Return (x, y) of the center of cell containing provided text 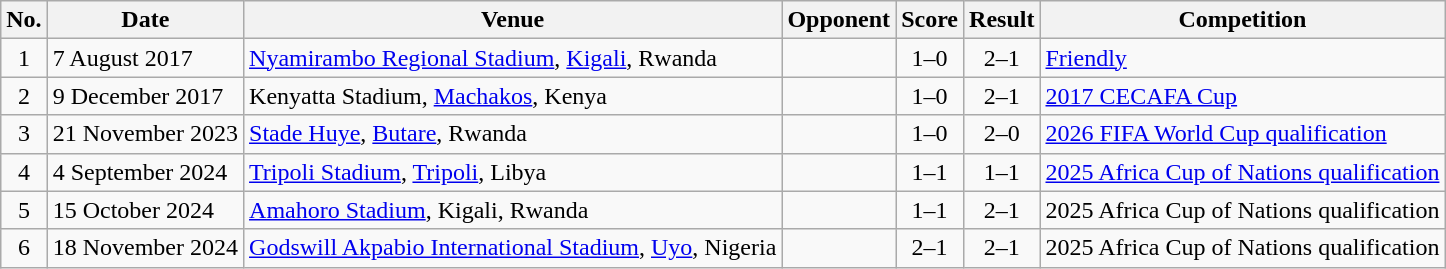
Stade Huye, Butare, Rwanda (513, 134)
4 (24, 172)
5 (24, 210)
2017 CECAFA Cup (1242, 96)
3 (24, 134)
Venue (513, 20)
2 (24, 96)
Result (1002, 20)
1 (24, 58)
Nyamirambo Regional Stadium, Kigali, Rwanda (513, 58)
Godswill Akpabio International Stadium, Uyo, Nigeria (513, 248)
Date (145, 20)
7 August 2017 (145, 58)
4 September 2024 (145, 172)
21 November 2023 (145, 134)
Competition (1242, 20)
9 December 2017 (145, 96)
Score (930, 20)
Tripoli Stadium, Tripoli, Libya (513, 172)
Opponent (839, 20)
18 November 2024 (145, 248)
Kenyatta Stadium, Machakos, Kenya (513, 96)
Amahoro Stadium, Kigali, Rwanda (513, 210)
6 (24, 248)
Friendly (1242, 58)
15 October 2024 (145, 210)
2026 FIFA World Cup qualification (1242, 134)
No. (24, 20)
2–0 (1002, 134)
